Determine the [X, Y] coordinate at the center of the cell enclosing the given text.  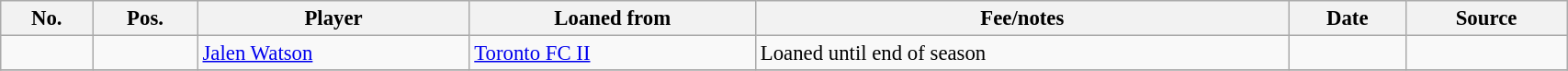
Loaned from [613, 18]
Player [333, 18]
Date [1347, 18]
No. [47, 18]
Pos. [145, 18]
Jalen Watson [333, 53]
Toronto FC II [613, 53]
Source [1486, 18]
Loaned until end of season [1021, 53]
Fee/notes [1021, 18]
